Return the [X, Y] coordinate for the center point of the cell that contains the specified text.  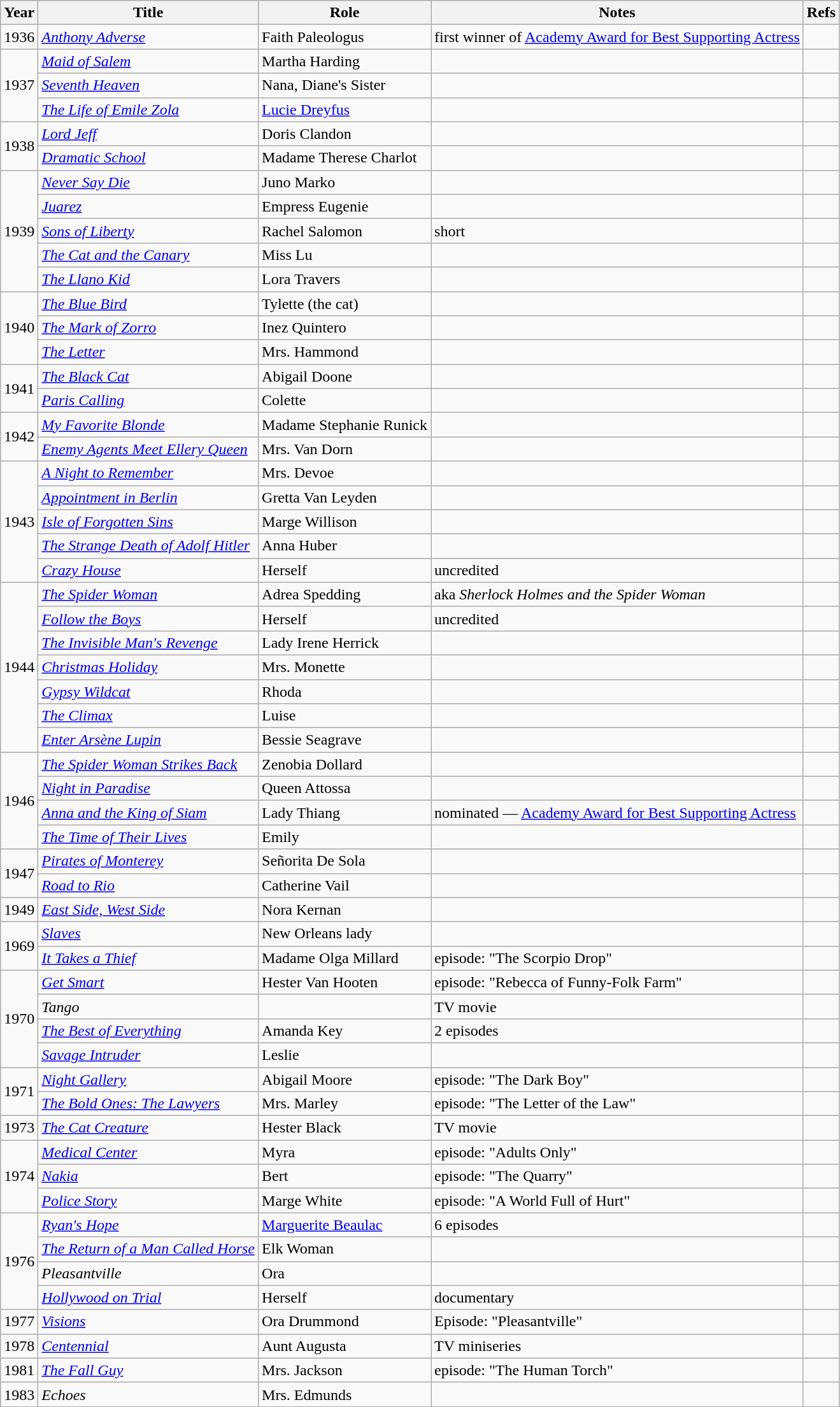
1983 [19, 1394]
1937 [19, 85]
Bessie Seagrave [345, 740]
The Invisible Man's Revenge [148, 643]
Gretta Van Leyden [345, 497]
Lady Irene Herrick [345, 643]
Get Smart [148, 982]
Bert [345, 1176]
1977 [19, 1322]
Adrea Spedding [345, 594]
Marge Willison [345, 522]
Anthony Adverse [148, 37]
The Climax [148, 716]
Visions [148, 1322]
Queen Attossa [345, 789]
A Night to Remember [148, 473]
New Orleans lady [345, 934]
Medical Center [148, 1152]
1938 [19, 146]
Slaves [148, 934]
Mrs. Marley [345, 1104]
The Spider Woman [148, 594]
Señorita De Sola [345, 861]
short [618, 231]
Lord Jeff [148, 134]
Emily [345, 837]
1942 [19, 437]
episode: "The Scorpio Drop" [618, 958]
The Bold Ones: The Lawyers [148, 1104]
2 episodes [618, 1031]
1971 [19, 1092]
Mrs. Hammond [345, 352]
Follow the Boys [148, 618]
Isle of Forgotten Sins [148, 522]
Catherine Vail [345, 885]
documentary [618, 1297]
Pleasantville [148, 1273]
Myra [345, 1152]
1946 [19, 801]
1940 [19, 328]
Anna and the King of Siam [148, 813]
episode: "The Letter of the Law" [618, 1104]
Abigail Doone [345, 376]
episode: "Adults Only" [618, 1152]
episode: "The Human Torch" [618, 1370]
Mrs. Devoe [345, 473]
Savage Intruder [148, 1055]
Mrs. Monette [345, 667]
TV miniseries [618, 1346]
The Cat Creature [148, 1128]
Rachel Salomon [345, 231]
Ora Drummond [345, 1322]
The Black Cat [148, 376]
episode: "The Dark Boy" [618, 1080]
The Fall Guy [148, 1370]
Zenobia Dollard [345, 764]
1981 [19, 1370]
Marguerite Beaulac [345, 1225]
Rhoda [345, 691]
The Return of a Man Called Horse [148, 1249]
Colette [345, 401]
Lady Thiang [345, 813]
My Favorite Blonde [148, 425]
Juarez [148, 206]
It Takes a Thief [148, 958]
Tango [148, 1006]
The Spider Woman Strikes Back [148, 764]
Leslie [345, 1055]
1970 [19, 1018]
Mrs. Edmunds [345, 1394]
The Llano Kid [148, 279]
1939 [19, 231]
Ryan's Hope [148, 1225]
The Mark of Zorro [148, 328]
1941 [19, 389]
Nakia [148, 1176]
Hollywood on Trial [148, 1297]
1947 [19, 873]
Miss Lu [345, 255]
Night Gallery [148, 1080]
Empress Eugenie [345, 206]
Paris Calling [148, 401]
The Best of Everything [148, 1031]
Elk Woman [345, 1249]
episode: "Rebecca of Funny-Folk Farm" [618, 982]
The Blue Bird [148, 304]
Enter Arsène Lupin [148, 740]
Crazy House [148, 570]
Lucie Dreyfus [345, 110]
Madame Stephanie Runick [345, 425]
Luise [345, 716]
Lora Travers [345, 279]
Nana, Diane's Sister [345, 85]
Title [148, 13]
episode: "The Quarry" [618, 1176]
1974 [19, 1176]
Maid of Salem [148, 61]
Nora Kernan [345, 910]
1944 [19, 667]
6 episodes [618, 1225]
1936 [19, 37]
Faith Paleologus [345, 37]
Mrs. Van Dorn [345, 449]
The Cat and the Canary [148, 255]
Hester Van Hooten [345, 982]
nominated — Academy Award for Best Supporting Actress [618, 813]
1969 [19, 946]
The Letter [148, 352]
Abigail Moore [345, 1080]
Hester Black [345, 1128]
Pirates of Monterey [148, 861]
Anna Huber [345, 546]
1978 [19, 1346]
first winner of Academy Award for Best Supporting Actress [618, 37]
Christmas Holiday [148, 667]
1976 [19, 1261]
1949 [19, 910]
Episode: "Pleasantville" [618, 1322]
Road to Rio [148, 885]
Madame Therese Charlot [345, 158]
Aunt Augusta [345, 1346]
Marge White [345, 1201]
Inez Quintero [345, 328]
Notes [618, 13]
Centennial [148, 1346]
East Side, West Side [148, 910]
Sons of Liberty [148, 231]
Martha Harding [345, 61]
Mrs. Jackson [345, 1370]
Tylette (the cat) [345, 304]
Gypsy Wildcat [148, 691]
Juno Marko [345, 182]
aka Sherlock Holmes and the Spider Woman [618, 594]
The Life of Emile Zola [148, 110]
Amanda Key [345, 1031]
The Time of Their Lives [148, 837]
Role [345, 13]
Police Story [148, 1201]
Refs [821, 13]
Night in Paradise [148, 789]
Madame Olga Millard [345, 958]
Echoes [148, 1394]
The Strange Death of Adolf Hitler [148, 546]
Appointment in Berlin [148, 497]
1943 [19, 522]
Year [19, 13]
Enemy Agents Meet Ellery Queen [148, 449]
Ora [345, 1273]
Never Say Die [148, 182]
episode: "A World Full of Hurt" [618, 1201]
Seventh Heaven [148, 85]
Doris Clandon [345, 134]
1973 [19, 1128]
Dramatic School [148, 158]
